Return the (x, y) coordinate for the center point of the cell that contains the specified text.  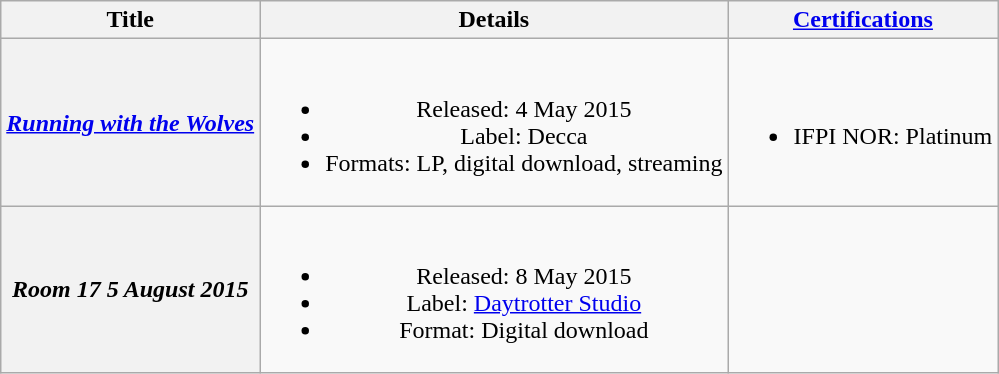
IFPI NOR: Platinum (863, 122)
Title (130, 20)
Released: 8 May 2015Label: Daytrotter StudioFormat: Digital download (494, 290)
Running with the Wolves (130, 122)
Details (494, 20)
Certifications (863, 20)
Released: 4 May 2015Label: DeccaFormats: LP, digital download, streaming (494, 122)
Room 17 5 August 2015 (130, 290)
